Capture the cell that displays the provided text and extract its (x, y) central coordinate. 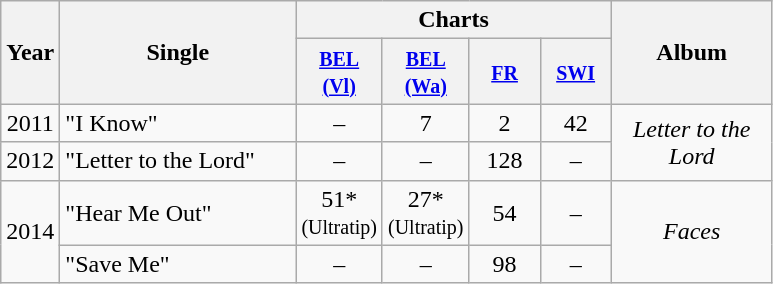
51*(Ultratip) (340, 212)
98 (504, 264)
Single (178, 52)
BEL(Wa) (426, 72)
Faces (692, 232)
54 (504, 212)
2 (504, 123)
"Hear Me Out" (178, 212)
Charts (454, 20)
128 (504, 161)
Album (692, 52)
BEL(Vl) (340, 72)
"Letter to the Lord" (178, 161)
2011 (30, 123)
SWI (576, 72)
"Save Me" (178, 264)
7 (426, 123)
2012 (30, 161)
42 (576, 123)
FR (504, 72)
27*(Ultratip) (426, 212)
"I Know" (178, 123)
Year (30, 52)
Letter to the Lord (692, 142)
2014 (30, 232)
